Return [x, y] of the center of cell containing provided text 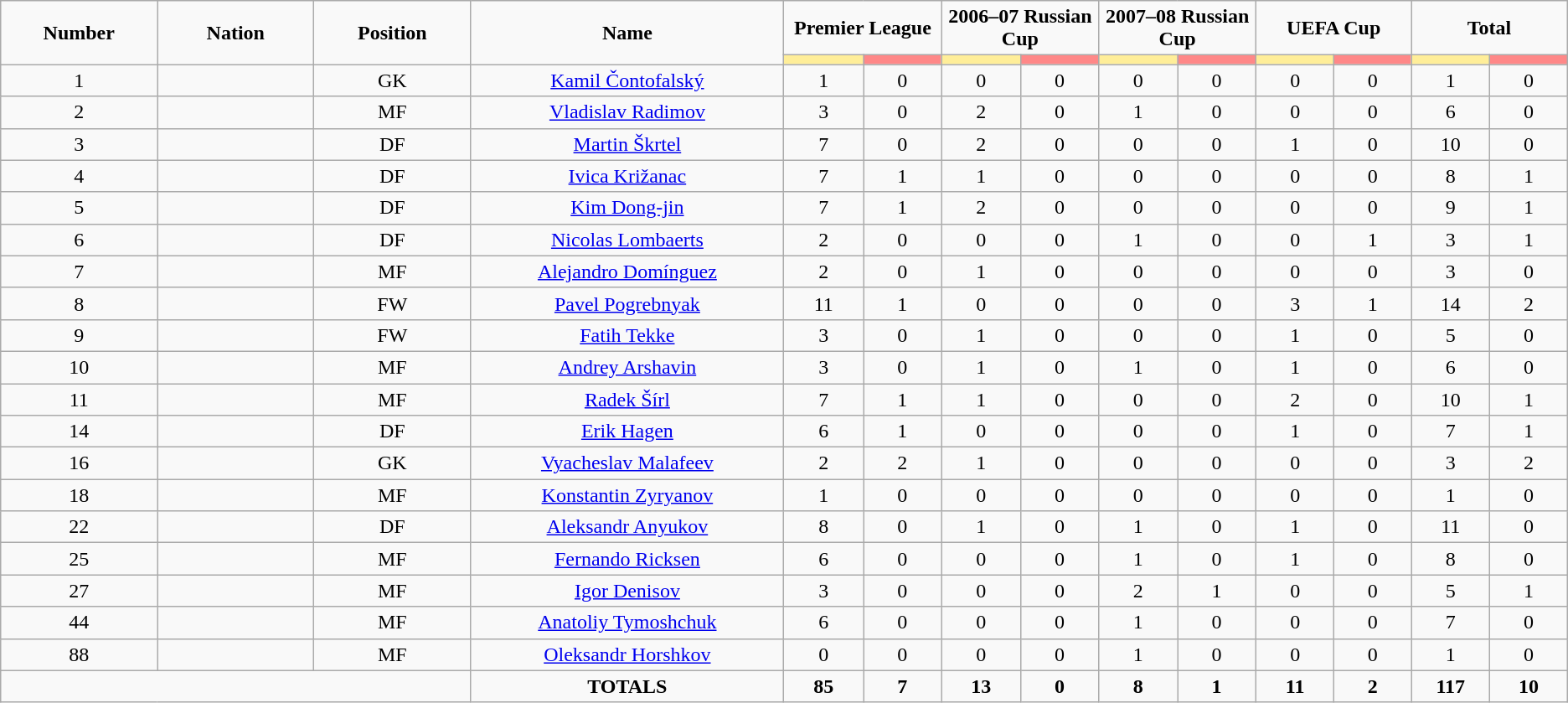
Pavel Pogrebnyak [627, 303]
25 [79, 559]
Oleksandr Horshkov [627, 654]
Martin Škrtel [627, 144]
Erik Hagen [627, 432]
Vyacheslav Malafeev [627, 463]
Premier League [863, 28]
Vladislav Radimov [627, 112]
44 [79, 623]
Fernando Ricksen [627, 559]
Number [79, 33]
Igor Denisov [627, 591]
117 [1451, 686]
22 [79, 527]
85 [824, 686]
Kamil Čontofalský [627, 80]
Konstantin Zyryanov [627, 495]
Anatoliy Tymoshchuk [627, 623]
Andrey Arshavin [627, 367]
Name [627, 33]
16 [79, 463]
13 [981, 686]
2007–08 Russian Cup [1178, 28]
Ivica Križanac [627, 176]
Fatih Tekke [627, 335]
Nation [236, 33]
Alejandro Domínguez [627, 271]
Kim Dong-jin [627, 208]
UEFA Cup [1333, 28]
Radek Šírl [627, 400]
Aleksandr Anyukov [627, 527]
2006–07 Russian Cup [1020, 28]
18 [79, 495]
27 [79, 591]
4 [79, 176]
Position [392, 33]
Total [1489, 28]
88 [79, 654]
TOTALS [627, 686]
Nicolas Lombaerts [627, 240]
